Detect which cell encompasses the target text, then output its (x, y) center coordinate. 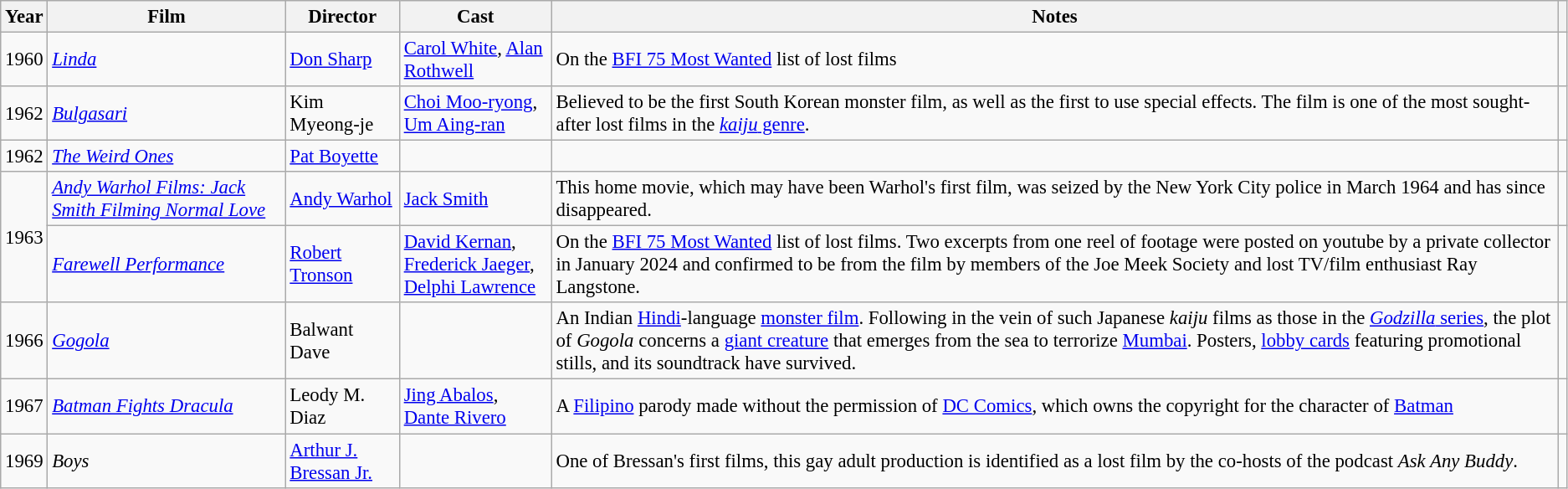
The Weird Ones (167, 157)
Batman Fights Dracula (167, 407)
David Kernan,Frederick Jaeger,Delphi Lawrence (475, 265)
Leody M. Diaz (342, 407)
Balwant Dave (342, 342)
1967 (24, 407)
1969 (24, 461)
Boys (167, 461)
A Filipino parody made without the permission of DC Comics, which owns the copyright for the character of Batman (1054, 407)
This home movie, which may have been Warhol's first film, was seized by the New York City police in March 1964 and has since disappeared. (1054, 199)
Andy Warhol (342, 199)
Arthur J. Bressan Jr. (342, 461)
Film (167, 17)
Don Sharp (342, 60)
1966 (24, 342)
Pat Boyette (342, 157)
Director (342, 17)
Linda (167, 60)
Bulgasari (167, 114)
Gogola (167, 342)
Andy Warhol Films: Jack Smith Filming Normal Love (167, 199)
Farewell Performance (167, 265)
Notes (1054, 17)
Choi Moo-ryong, Um Aing-ran (475, 114)
One of Bressan's first films, this gay adult production is identified as a lost film by the co-hosts of the podcast Ask Any Buddy. (1054, 461)
Robert Tronson (342, 265)
Kim Myeong-je (342, 114)
On the BFI 75 Most Wanted list of lost films (1054, 60)
Jack Smith (475, 199)
Carol White, Alan Rothwell (475, 60)
1963 (24, 237)
Year (24, 17)
Jing Abalos, Dante Rivero (475, 407)
1960 (24, 60)
Cast (475, 17)
